Provide the [x, y] coordinate of the cell's center where the given text is located.  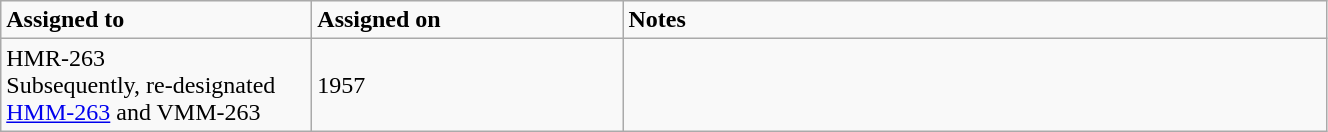
HMR-263Subsequently, re-designated HMM-263 and VMM-263 [156, 85]
Assigned to [156, 20]
1957 [468, 85]
Assigned on [468, 20]
Notes [975, 20]
